For the text-containing cell, return its midpoint in (x, y) coordinate format. 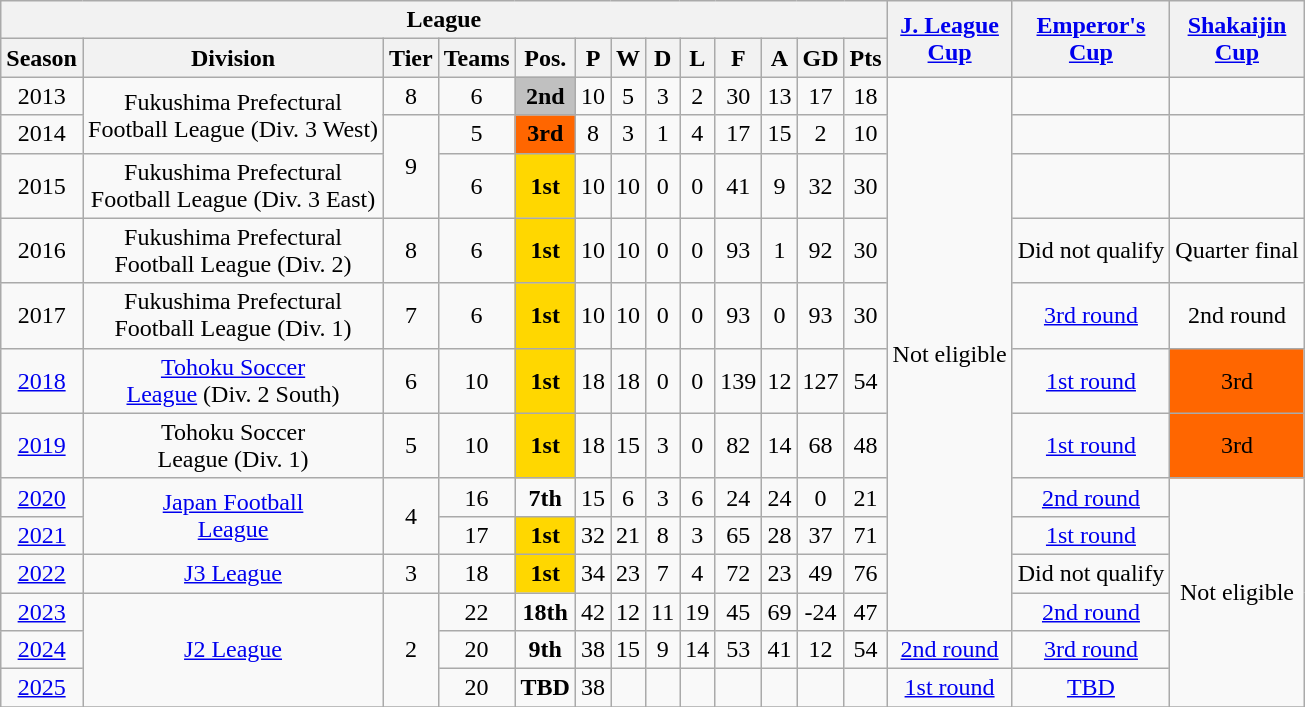
2015 (42, 186)
Japan FootballLeague (232, 516)
11 (663, 611)
Teams (476, 58)
16 (476, 497)
P (592, 58)
22 (476, 611)
Fukushima PrefecturalFootball League (Div. 1) (232, 316)
18th (545, 611)
League (444, 20)
2023 (42, 611)
2020 (42, 497)
D (663, 58)
2025 (42, 688)
Fukushima PrefecturalFootball League (Div. 3 West) (232, 115)
Fukushima PrefecturalFootball League (Div. 3 East) (232, 186)
72 (738, 573)
Division (232, 58)
A (780, 58)
F (738, 58)
9th (545, 650)
W (628, 58)
Tier (412, 58)
2016 (42, 250)
Tohoku SoccerLeague (Div. 2 South) (232, 380)
48 (866, 446)
65 (738, 535)
2019 (42, 446)
2021 (42, 535)
49 (820, 573)
28 (780, 535)
127 (820, 380)
47 (866, 611)
53 (738, 650)
Fukushima PrefecturalFootball League (Div. 2) (232, 250)
13 (780, 96)
139 (738, 380)
J3 League (232, 573)
42 (592, 611)
19 (698, 611)
J2 League (232, 649)
2014 (42, 134)
2013 (42, 96)
69 (780, 611)
71 (866, 535)
45 (738, 611)
ShakaijinCup (1237, 39)
Tohoku SoccerLeague (Div. 1) (232, 446)
-24 (820, 611)
82 (738, 446)
Pts (866, 58)
68 (820, 446)
J. LeagueCup (950, 39)
Season (42, 58)
2017 (42, 316)
37 (820, 535)
76 (866, 573)
92 (820, 250)
GD (820, 58)
34 (592, 573)
7th (545, 497)
L (698, 58)
2nd (545, 96)
Pos. (545, 58)
2022 (42, 573)
Emperor'sCup (1091, 39)
Quarter final (1237, 250)
2018 (42, 380)
2024 (42, 650)
